Scan for the cell matching the given text and deliver its (X, Y) coordinate at center. 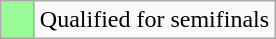
Qualified for semifinals (154, 20)
